Scan for the cell matching the given text and deliver its (x, y) coordinate at center. 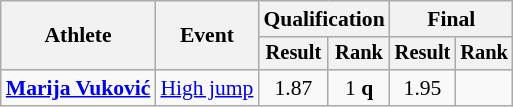
Final (452, 19)
Marija Vuković (78, 88)
1.95 (423, 88)
High jump (206, 88)
Event (206, 36)
1 q (358, 88)
1.87 (293, 88)
Qualification (324, 19)
Athlete (78, 36)
